Find where the given text appears and provide that cell's center as (X, Y) coordinate. 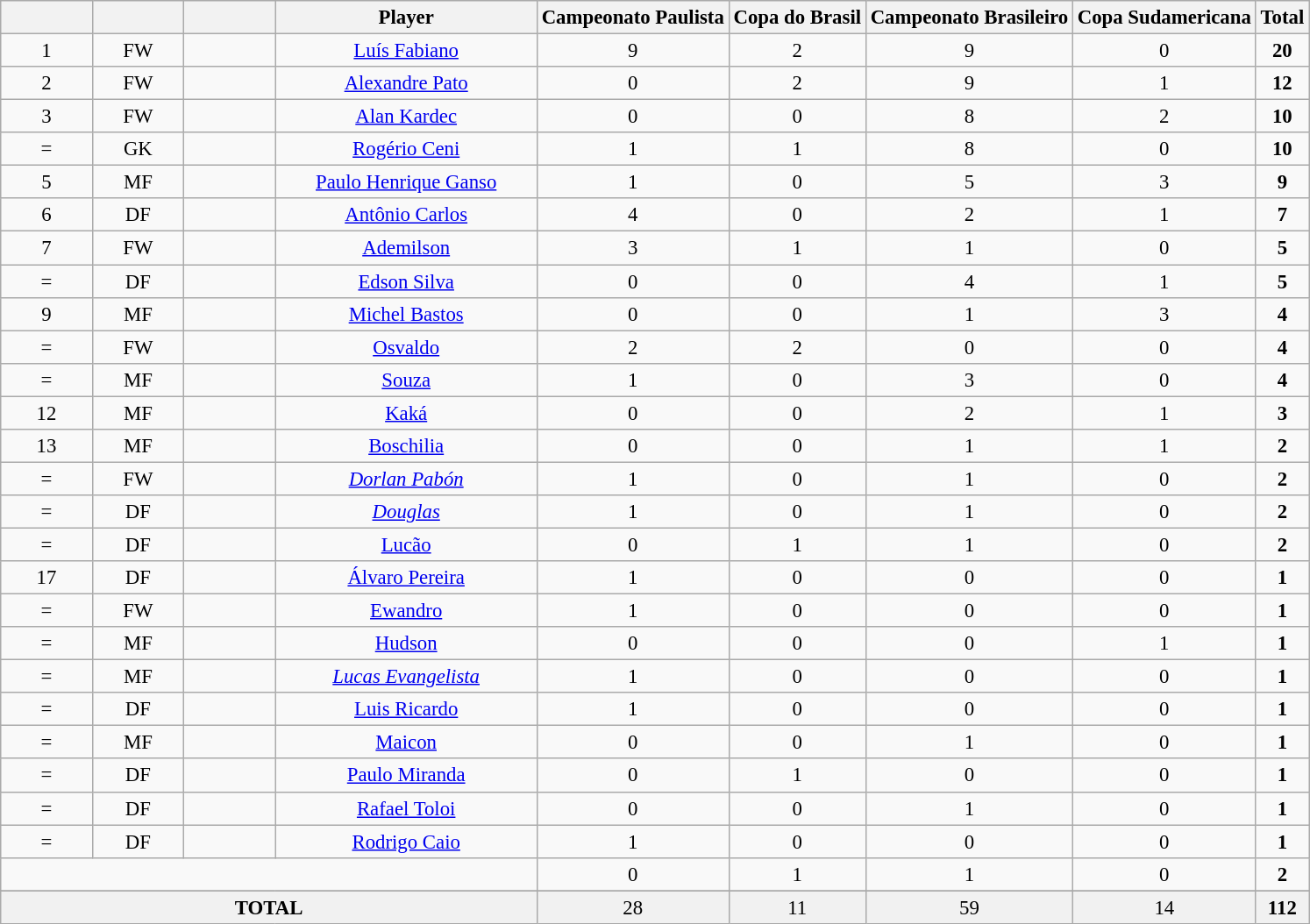
28 (633, 907)
Edson Silva (406, 281)
20 (1282, 51)
GK (138, 149)
Player (406, 18)
Kaká (406, 413)
Rodrigo Caio (406, 842)
Ewandro (406, 611)
Souza (406, 380)
Michel Bastos (406, 314)
Paulo Henrique Ganso (406, 182)
Rogério Ceni (406, 149)
112 (1282, 907)
Álvaro Pereira (406, 578)
Maicon (406, 743)
Boschilia (406, 446)
Alexandre Pato (406, 83)
Dorlan Pabón (406, 479)
Total (1282, 18)
Paulo Miranda (406, 776)
59 (969, 907)
Hudson (406, 643)
Alan Kardec (406, 117)
Lucas Evangelista (406, 677)
Ademilson (406, 248)
Lucão (406, 544)
14 (1164, 907)
Copa do Brasil (797, 18)
Douglas (406, 512)
11 (797, 907)
Luis Ricardo (406, 709)
Luís Fabiano (406, 51)
13 (46, 446)
17 (46, 578)
Campeonato Paulista (633, 18)
6 (46, 215)
Copa Sudamericana (1164, 18)
Antônio Carlos (406, 215)
Campeonato Brasileiro (969, 18)
Osvaldo (406, 347)
Rafael Toloi (406, 808)
TOTAL (269, 907)
